Locate the cell with the specified text and output its (X, Y) center coordinate. 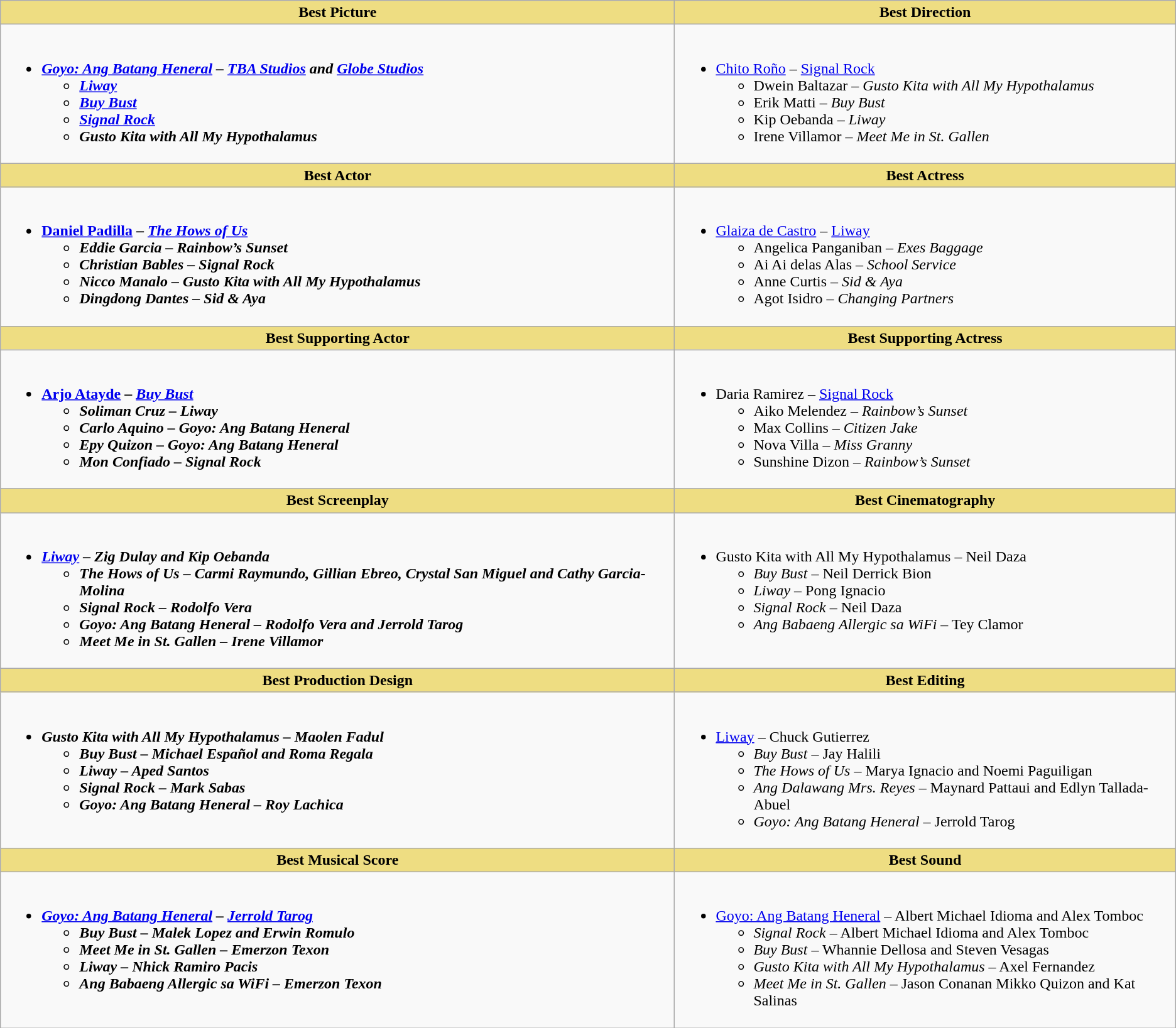
Daria Ramirez – Signal RockAiko Melendez – Rainbow’s SunsetMax Collins – Citizen JakeNova Villa – Miss GrannySunshine Dizon – Rainbow’s Sunset (925, 419)
Goyo: Ang Batang Heneral – TBA Studios and Globe StudiosLiwayBuy BustSignal RockGusto Kita with All My Hypothalamus (338, 94)
Best Cinematography (925, 500)
Best Sound (925, 860)
Best Picture (338, 13)
Best Screenplay (338, 500)
Best Actor (338, 175)
Best Supporting Actress (925, 338)
Glaiza de Castro – LiwayAngelica Panganiban – Exes BaggageAi Ai delas Alas – School ServiceAnne Curtis – Sid & AyaAgot Isidro – Changing Partners (925, 256)
Best Production Design (338, 680)
Best Actress (925, 175)
Best Editing (925, 680)
Best Musical Score (338, 860)
Best Supporting Actor (338, 338)
Arjo Atayde – Buy BustSoliman Cruz – LiwayCarlo Aquino – Goyo: Ang Batang HeneralEpy Quizon – Goyo: Ang Batang HeneralMon Confiado – Signal Rock (338, 419)
Best Direction (925, 13)
